Identify which cell holds the provided text, then report its [x, y] central coordinate. 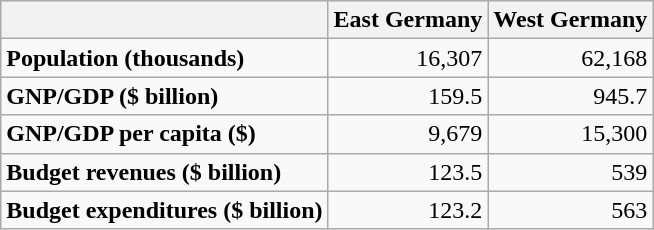
Budget expenditures ($ billion) [164, 210]
15,300 [570, 134]
16,307 [408, 58]
539 [570, 172]
123.2 [408, 210]
GNP/GDP per capita ($) [164, 134]
563 [570, 210]
123.5 [408, 172]
Population (thousands) [164, 58]
62,168 [570, 58]
East Germany [408, 20]
GNP/GDP ($ billion) [164, 96]
Budget revenues ($ billion) [164, 172]
159.5 [408, 96]
945.7 [570, 96]
9,679 [408, 134]
West Germany [570, 20]
